Scan for the cell matching the given text and deliver its [x, y] coordinate at center. 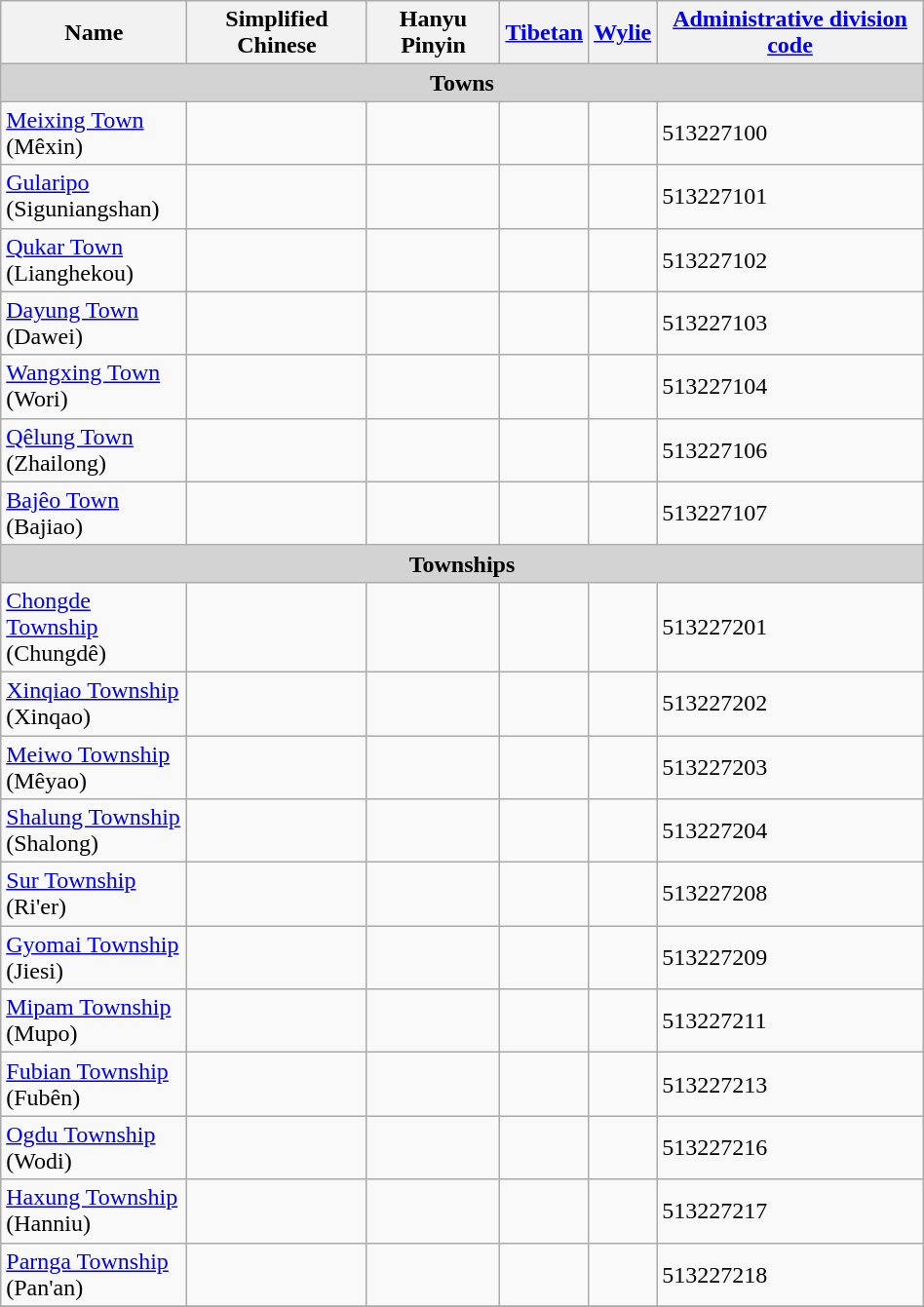
513227106 [789, 450]
513227100 [789, 133]
Qukar Town(Lianghekou) [94, 259]
Bajêo Town(Bajiao) [94, 513]
Mipam Township(Mupo) [94, 1021]
Sur Township(Ri'er) [94, 895]
Parnga Township(Pan'an) [94, 1275]
Townships [462, 563]
Haxung Township(Hanniu) [94, 1211]
Hanyu Pinyin [433, 33]
Shalung Township(Shalong) [94, 830]
Dayung Town(Dawei) [94, 324]
Wylie [623, 33]
513227211 [789, 1021]
Xinqiao Township(Xinqao) [94, 704]
Fubian Township(Fubên) [94, 1084]
Simplified Chinese [277, 33]
513227218 [789, 1275]
513227217 [789, 1211]
Tibetan [544, 33]
Wangxing Town(Wori) [94, 386]
Meixing Town(Mêxin) [94, 133]
Towns [462, 83]
Qêlung Town(Zhailong) [94, 450]
Name [94, 33]
513227102 [789, 259]
513227107 [789, 513]
513227209 [789, 957]
Meiwo Township(Mêyao) [94, 766]
513227202 [789, 704]
513227203 [789, 766]
513227103 [789, 324]
Ogdu Township(Wodi) [94, 1148]
Gyomai Township(Jiesi) [94, 957]
513227104 [789, 386]
513227208 [789, 895]
513227216 [789, 1148]
513227213 [789, 1084]
Gularipo(Siguniangshan) [94, 197]
513227201 [789, 627]
513227101 [789, 197]
Chongde Township(Chungdê) [94, 627]
Administrative division code [789, 33]
513227204 [789, 830]
